Find where the given text appears and provide that cell's center as [X, Y] coordinate. 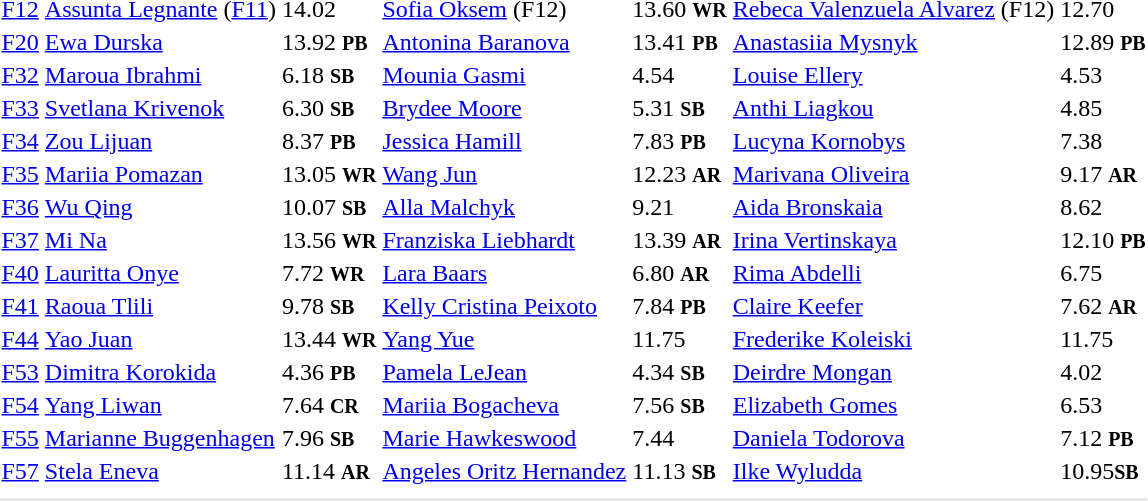
F37 [20, 240]
6.75 [1104, 273]
12.23 AR [680, 174]
F32 [20, 75]
7.44 [680, 438]
7.83 PB [680, 141]
6.53 [1104, 405]
Lucyna Kornobys [893, 141]
Raoua Tlili [160, 306]
Yao Juan [160, 339]
10.07 SB [328, 207]
F53 [20, 372]
7.56 SB [680, 405]
11.14 AR [328, 471]
13.92 PB [328, 42]
9.17 AR [1104, 174]
7.96 SB [328, 438]
Brydee Moore [504, 108]
6.30 SB [328, 108]
12.89 PB [1104, 42]
4.53 [1104, 75]
F41 [20, 306]
Wang Jun [504, 174]
F33 [20, 108]
4.85 [1104, 108]
Daniela Todorova [893, 438]
Ilke Wyludda [893, 471]
7.72 WR [328, 273]
Yang Yue [504, 339]
4.54 [680, 75]
F44 [20, 339]
4.34 SB [680, 372]
Kelly Cristina Peixoto [504, 306]
Wu Qing [160, 207]
Alla Malchyk [504, 207]
Franziska Liebhardt [504, 240]
Aida Bronskaia [893, 207]
13.05 WR [328, 174]
7.64 CR [328, 405]
10.95SB [1104, 471]
7.38 [1104, 141]
13.39 AR [680, 240]
Claire Keefer [893, 306]
5.31 SB [680, 108]
Angeles Oritz Hernandez [504, 471]
Maroua Ibrahmi [160, 75]
6.18 SB [328, 75]
Marivana Oliveira [893, 174]
13.41 PB [680, 42]
F35 [20, 174]
Frederike Koleiski [893, 339]
Svetlana Krivenok [160, 108]
9.78 SB [328, 306]
12.10 PB [1104, 240]
8.37 PB [328, 141]
Lauritta Onye [160, 273]
F36 [20, 207]
F34 [20, 141]
7.84 PB [680, 306]
13.56 WR [328, 240]
Marie Hawkeswood [504, 438]
Antonina Baranova [504, 42]
Mariia Pomazan [160, 174]
11.13 SB [680, 471]
Elizabeth Gomes [893, 405]
Mounia Gasmi [504, 75]
Marianne Buggenhagen [160, 438]
Anthi Liagkou [893, 108]
Yang Liwan [160, 405]
Zou Lijuan [160, 141]
4.36 PB [328, 372]
F20 [20, 42]
Ewa Durska [160, 42]
7.62 AR [1104, 306]
4.02 [1104, 372]
Louise Ellery [893, 75]
Mi Na [160, 240]
6.80 AR [680, 273]
Rima Abdelli [893, 273]
Stela Eneva [160, 471]
8.62 [1104, 207]
Jessica Hamill [504, 141]
Irina Vertinskaya [893, 240]
F54 [20, 405]
13.44 WR [328, 339]
7.12 PB [1104, 438]
Lara Baars [504, 273]
F57 [20, 471]
Mariia Bogacheva [504, 405]
Deirdre Mongan [893, 372]
9.21 [680, 207]
Dimitra Korokida [160, 372]
F40 [20, 273]
F55 [20, 438]
Pamela LeJean [504, 372]
Anastasiia Mysnyk [893, 42]
